Identify which cell holds the provided text, then report its [x, y] central coordinate. 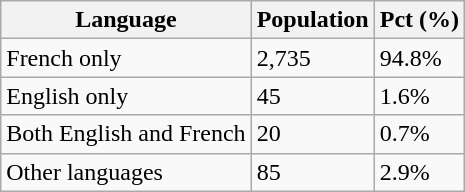
94.8% [419, 58]
Pct (%) [419, 20]
85 [312, 172]
Language [126, 20]
2.9% [419, 172]
English only [126, 96]
Population [312, 20]
French only [126, 58]
1.6% [419, 96]
2,735 [312, 58]
45 [312, 96]
Other languages [126, 172]
20 [312, 134]
Both English and French [126, 134]
0.7% [419, 134]
